Search for the cell housing the specified text and yield its [X, Y] center coordinate. 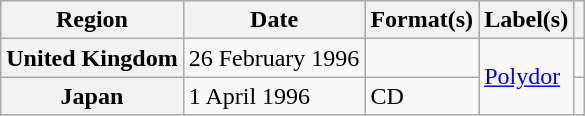
Format(s) [422, 20]
Date [274, 20]
Polydor [526, 77]
Region [92, 20]
Label(s) [526, 20]
Japan [92, 96]
1 April 1996 [274, 96]
CD [422, 96]
26 February 1996 [274, 58]
United Kingdom [92, 58]
